Extract the [X, Y] coordinate from the center of the cell holding the provided text.  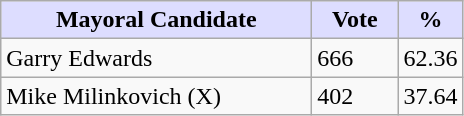
37.64 [430, 96]
Mayoral Candidate [156, 20]
62.36 [430, 58]
402 [355, 96]
Vote [355, 20]
Garry Edwards [156, 58]
Mike Milinkovich (X) [156, 96]
% [430, 20]
666 [355, 58]
